Find where the given text appears and provide that cell's center as [x, y] coordinate. 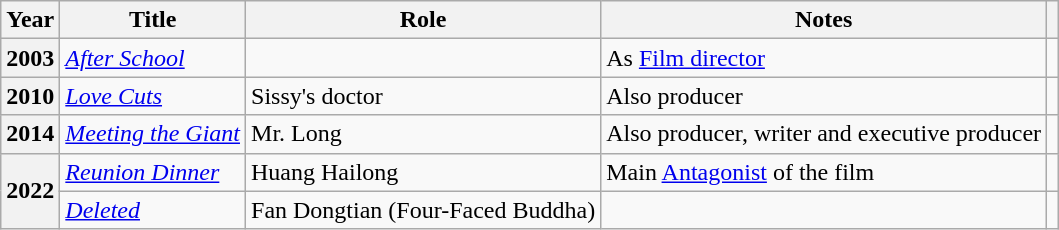
2014 [30, 134]
As Film director [824, 58]
Love Cuts [153, 96]
Reunion Dinner [153, 172]
2003 [30, 58]
After School [153, 58]
Mr. Long [424, 134]
Also producer [824, 96]
Notes [824, 20]
Title [153, 20]
Role [424, 20]
2010 [30, 96]
Meeting the Giant [153, 134]
Deleted [153, 210]
Also producer, writer and executive producer [824, 134]
Main Antagonist of the film [824, 172]
Sissy's doctor [424, 96]
2022 [30, 191]
Year [30, 20]
Huang Hailong [424, 172]
Fan Dongtian (Four-Faced Buddha) [424, 210]
